Pinpoint the cell where the given text exists, returning its (X, Y) midpoint coordinate. 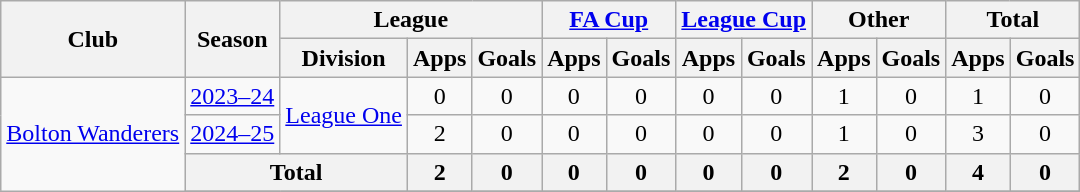
Season (232, 39)
League (411, 20)
Other (879, 20)
Club (93, 39)
2024–25 (232, 134)
Bolton Wanderers (93, 134)
2023–24 (232, 96)
League Cup (744, 20)
Division (344, 58)
League One (344, 115)
4 (978, 172)
FA Cup (609, 20)
3 (978, 134)
